Output the (X, Y) coordinate of the center of the cell containing the given text.  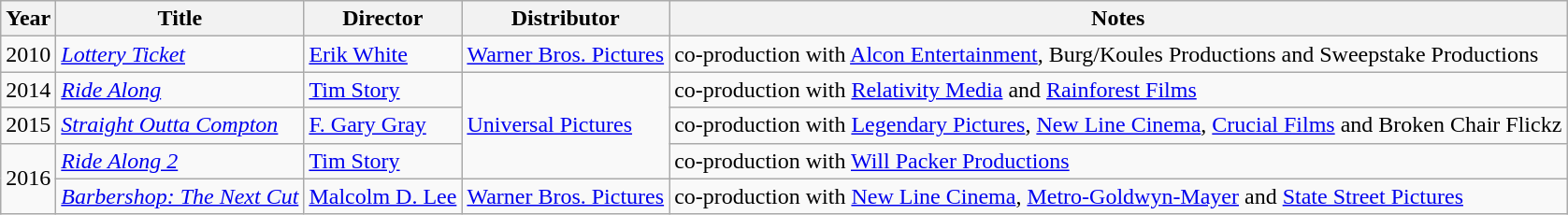
Lottery Ticket (180, 54)
Year (28, 19)
Distributor (566, 19)
co-production with Alcon Entertainment, Burg/Koules Productions and Sweepstake Productions (1118, 54)
Universal Pictures (566, 125)
F. Gary Gray (383, 125)
Ride Along 2 (180, 161)
co-production with New Line Cinema, Metro-Goldwyn-Mayer and State Street Pictures (1118, 196)
Director (383, 19)
Barbershop: The Next Cut (180, 196)
co-production with Relativity Media and Rainforest Films (1118, 90)
2016 (28, 179)
Erik White (383, 54)
2010 (28, 54)
Straight Outta Compton (180, 125)
Malcolm D. Lee (383, 196)
2015 (28, 125)
Title (180, 19)
Notes (1118, 19)
co-production with Will Packer Productions (1118, 161)
Ride Along (180, 90)
co-production with Legendary Pictures, New Line Cinema, Crucial Films and Broken Chair Flickz (1118, 125)
2014 (28, 90)
